Pinpoint the cell where the given text exists, returning its [x, y] midpoint coordinate. 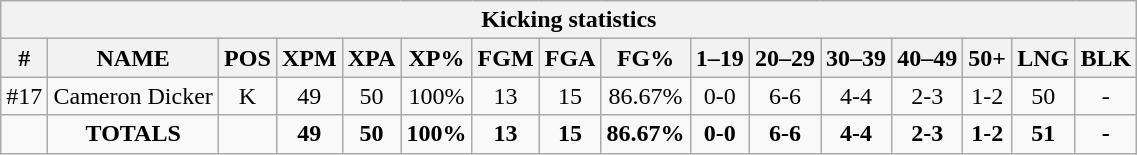
TOTALS [134, 134]
XPA [372, 58]
40–49 [928, 58]
30–39 [856, 58]
Cameron Dicker [134, 96]
NAME [134, 58]
20–29 [784, 58]
LNG [1044, 58]
FG% [646, 58]
50+ [988, 58]
51 [1044, 134]
Kicking statistics [569, 20]
1–19 [720, 58]
XPM [309, 58]
# [24, 58]
K [247, 96]
FGA [570, 58]
POS [247, 58]
BLK [1106, 58]
XP% [436, 58]
#17 [24, 96]
FGM [506, 58]
